From the cell containing the given text, extract its center point as (x, y) coordinate. 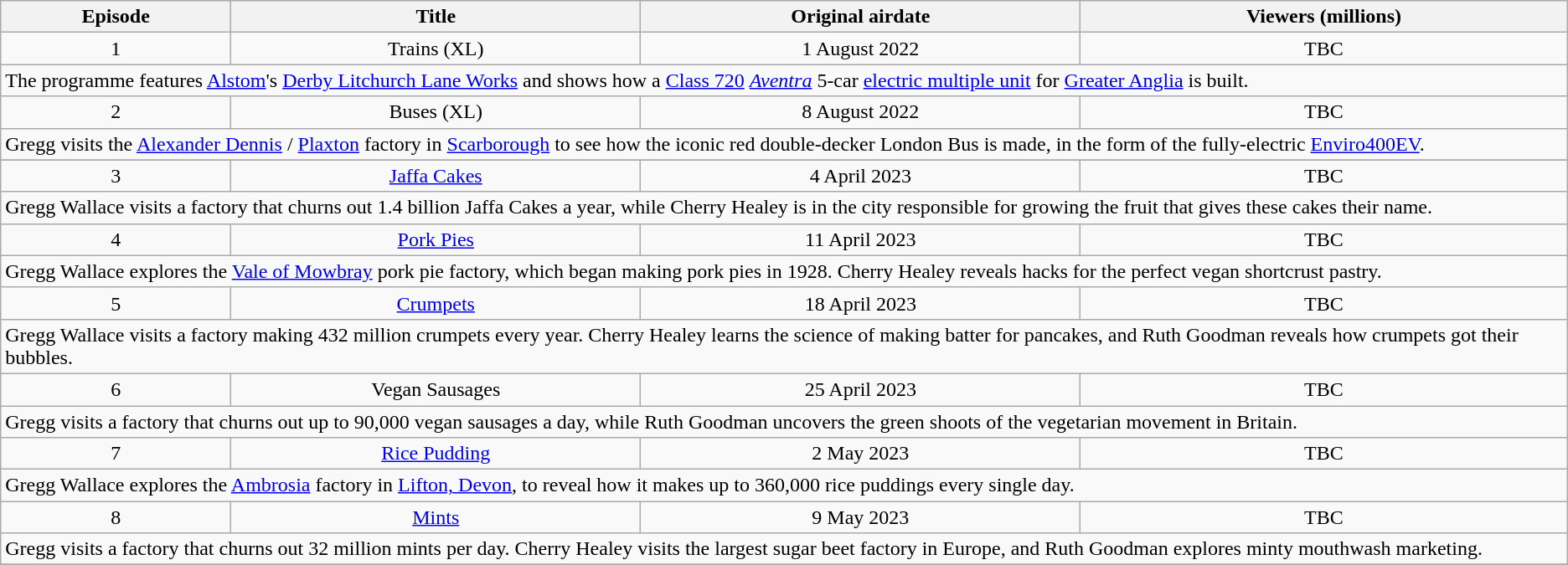
1 (116, 49)
2 (116, 112)
Buses (XL) (436, 112)
6 (116, 389)
Rice Pudding (436, 454)
Jaffa Cakes (436, 176)
Title (436, 17)
Trains (XL) (436, 49)
Episode (116, 17)
5 (116, 303)
3 (116, 176)
4 April 2023 (861, 176)
8 August 2022 (861, 112)
Pork Pies (436, 239)
1 August 2022 (861, 49)
Original airdate (861, 17)
Viewers (millions) (1324, 17)
Mints (436, 517)
9 May 2023 (861, 517)
11 April 2023 (861, 239)
2 May 2023 (861, 454)
18 April 2023 (861, 303)
8 (116, 517)
Vegan Sausages (436, 389)
Crumpets (436, 303)
4 (116, 239)
Gregg Wallace explores the Ambrosia factory in Lifton, Devon, to reveal how it makes up to 360,000 rice puddings every single day. (784, 485)
25 April 2023 (861, 389)
7 (116, 454)
